Identify which cell holds the provided text, then report its (X, Y) central coordinate. 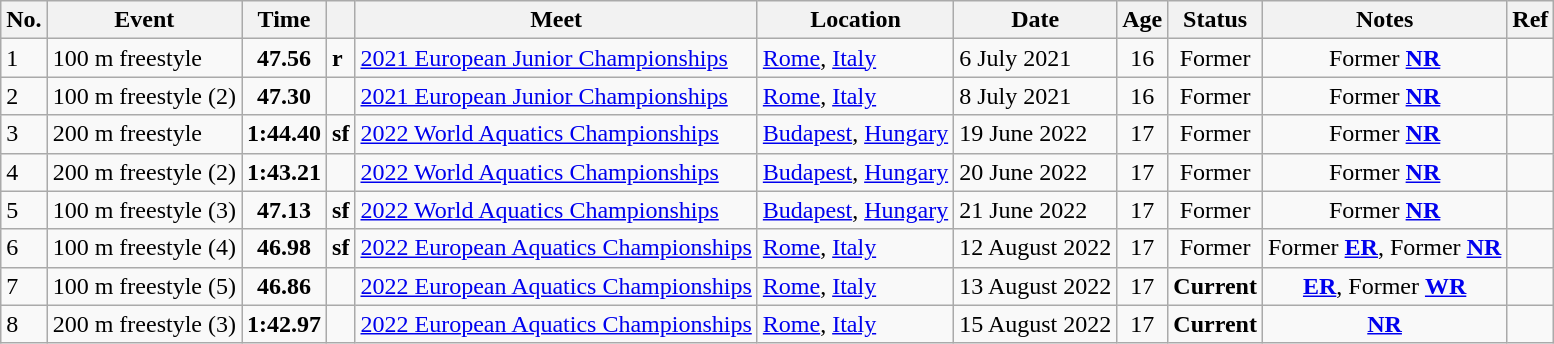
Notes (1384, 20)
19 June 2022 (1036, 134)
100 m freestyle (2) (144, 96)
Event (144, 20)
Date (1036, 20)
8 July 2021 (1036, 96)
200 m freestyle (144, 134)
15 August 2022 (1036, 324)
Former ER, Former NR (1384, 248)
46.86 (284, 286)
20 June 2022 (1036, 172)
13 August 2022 (1036, 286)
100 m freestyle (144, 58)
6 July 2021 (1036, 58)
1 (24, 58)
47.56 (284, 58)
NR (1384, 324)
21 June 2022 (1036, 210)
6 (24, 248)
7 (24, 286)
3 (24, 134)
12 August 2022 (1036, 248)
ER, Former WR (1384, 286)
200 m freestyle (2) (144, 172)
1:43.21 (284, 172)
1:42.97 (284, 324)
Meet (556, 20)
r (341, 58)
Age (1142, 20)
Status (1216, 20)
47.30 (284, 96)
Ref (1530, 20)
1:44.40 (284, 134)
4 (24, 172)
Location (855, 20)
5 (24, 210)
No. (24, 20)
100 m freestyle (5) (144, 286)
46.98 (284, 248)
200 m freestyle (3) (144, 324)
Time (284, 20)
8 (24, 324)
100 m freestyle (3) (144, 210)
100 m freestyle (4) (144, 248)
47.13 (284, 210)
2 (24, 96)
